Identify which cell holds the provided text, then report its [x, y] central coordinate. 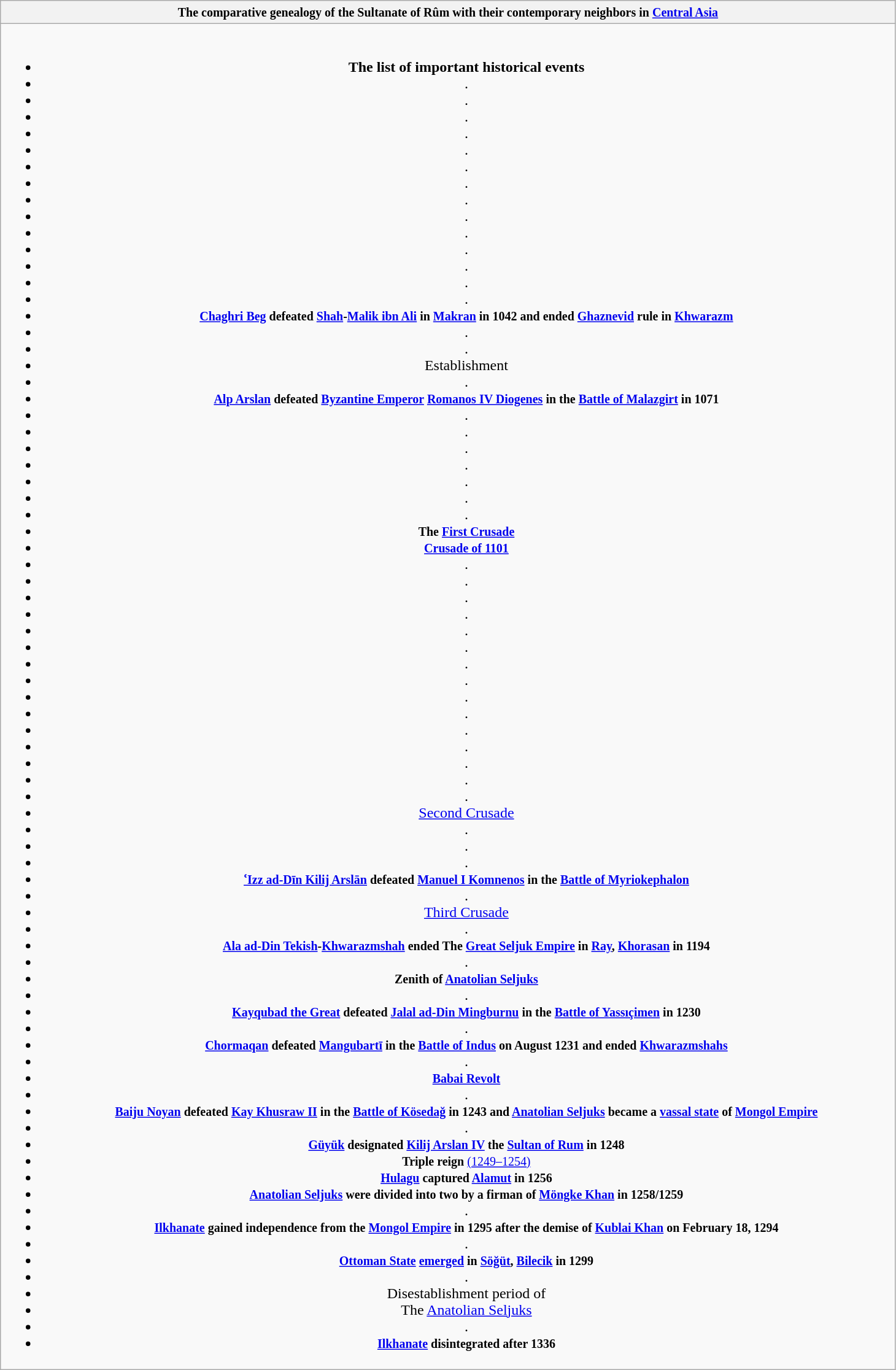
The comparative genealogy of the Sultanate of Rûm with their contemporary neighbors in Central Asia [448, 12]
